Capture the cell that displays the provided text and extract its [X, Y] central coordinate. 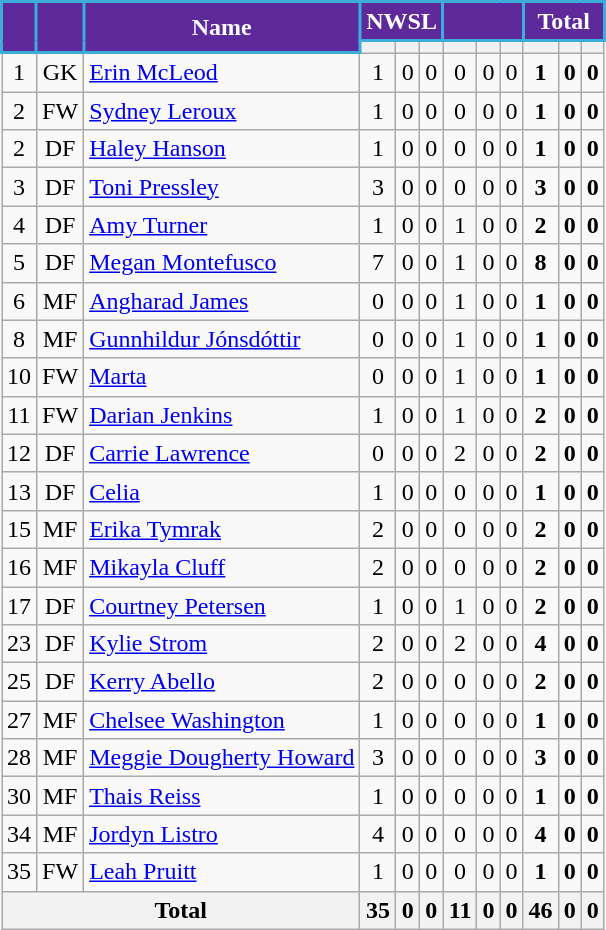
Erika Tymrak [222, 529]
Carrie Lawrence [222, 453]
Courtney Petersen [222, 605]
Thais Reiss [222, 796]
10 [20, 377]
6 [20, 301]
Gunnhildur Jónsdóttir [222, 339]
Mikayla Cluff [222, 567]
Kerry Abello [222, 682]
Haley Hanson [222, 149]
27 [20, 720]
34 [20, 834]
17 [20, 605]
28 [20, 758]
Megan Montefusco [222, 263]
NWSL [402, 22]
16 [20, 567]
7 [378, 263]
Sydney Leroux [222, 111]
46 [540, 910]
Toni Pressley [222, 187]
12 [20, 453]
Angharad James [222, 301]
Darian Jenkins [222, 415]
Celia [222, 491]
25 [20, 682]
30 [20, 796]
Erin McLeod [222, 72]
GK [60, 72]
Jordyn Listro [222, 834]
23 [20, 644]
Amy Turner [222, 225]
13 [20, 491]
Meggie Dougherty Howard [222, 758]
Name [222, 28]
Chelsee Washington [222, 720]
15 [20, 529]
Kylie Strom [222, 644]
Marta [222, 377]
5 [20, 263]
Leah Pruitt [222, 872]
